Pinpoint the cell where the given text exists, returning its [x, y] midpoint coordinate. 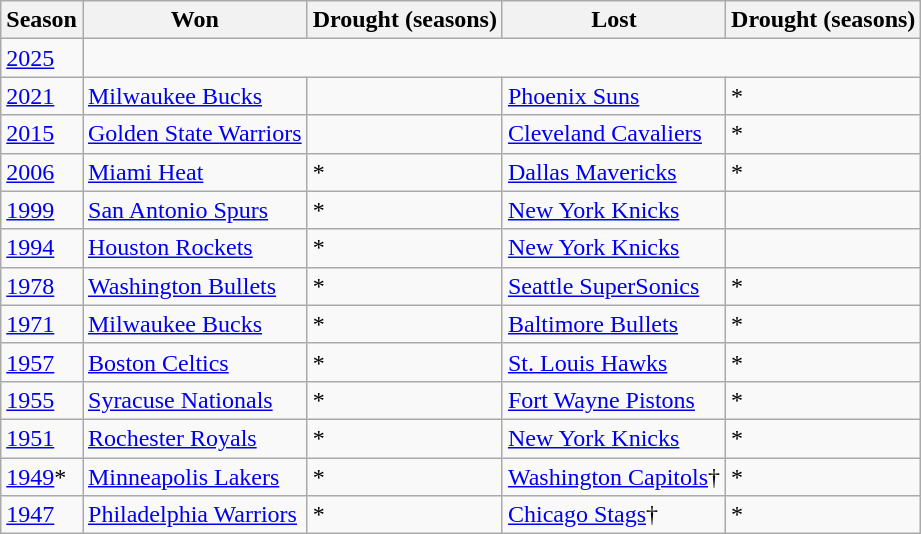
Lost [614, 20]
Fort Wayne Pistons [614, 400]
Phoenix Suns [614, 96]
Washington Bullets [194, 286]
1978 [42, 286]
Minneapolis Lakers [194, 477]
St. Louis Hawks [614, 362]
Dallas Mavericks [614, 172]
Boston Celtics [194, 362]
2021 [42, 96]
1951 [42, 438]
1955 [42, 400]
Chicago Stags† [614, 515]
Philadelphia Warriors [194, 515]
1999 [42, 210]
2006 [42, 172]
San Antonio Spurs [194, 210]
Baltimore Bullets [614, 324]
1971 [42, 324]
2025 [42, 58]
Houston Rockets [194, 248]
Syracuse Nationals [194, 400]
1994 [42, 248]
1949* [42, 477]
Seattle SuperSonics [614, 286]
Cleveland Cavaliers [614, 134]
Won [194, 20]
1947 [42, 515]
1957 [42, 362]
2015 [42, 134]
Rochester Royals [194, 438]
Washington Capitols† [614, 477]
Miami Heat [194, 172]
Golden State Warriors [194, 134]
Season [42, 20]
